Find where the given text appears and provide that cell's center as (X, Y) coordinate. 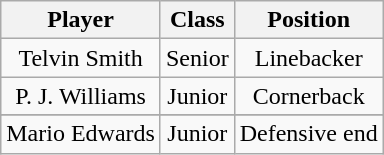
P. J. Williams (81, 96)
Defensive end (308, 134)
Linebacker (308, 58)
Telvin Smith (81, 58)
Position (308, 20)
Player (81, 20)
Class (197, 20)
Cornerback (308, 96)
Senior (197, 58)
Mario Edwards (81, 134)
